Output the [X, Y] coordinate of the center of the cell containing the given text.  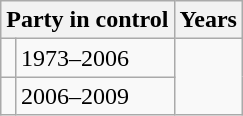
Party in control [88, 20]
Years [208, 20]
2006–2009 [94, 96]
1973–2006 [94, 58]
